Return the [X, Y] coordinate for the center point of the cell that contains the specified text.  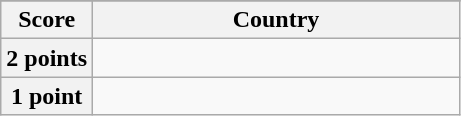
Country [276, 20]
2 points [47, 58]
Score [47, 20]
1 point [47, 96]
